Capture the cell that displays the provided text and extract its (x, y) central coordinate. 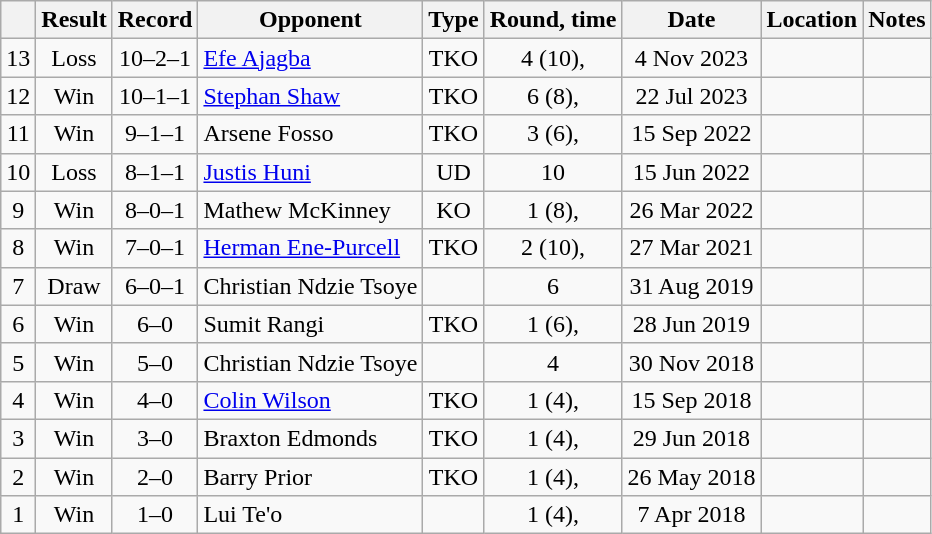
12 (18, 96)
8–0–1 (155, 210)
8–1–1 (155, 172)
10–1–1 (155, 96)
7 (18, 286)
2 (18, 477)
11 (18, 134)
3 (6), (553, 134)
Lui Te'o (310, 515)
4 Nov 2023 (692, 58)
Efe Ajagba (310, 58)
26 Mar 2022 (692, 210)
Result (74, 20)
Opponent (310, 20)
Stephan Shaw (310, 96)
Draw (74, 286)
5 (18, 362)
Sumit Rangi (310, 324)
22 Jul 2023 (692, 96)
3–0 (155, 438)
26 May 2018 (692, 477)
Justis Huni (310, 172)
7–0–1 (155, 248)
1 (18, 515)
1 (8), (553, 210)
Type (454, 20)
Braxton Edmonds (310, 438)
15 Sep 2022 (692, 134)
28 Jun 2019 (692, 324)
15 Jun 2022 (692, 172)
4 (10), (553, 58)
10–2–1 (155, 58)
Barry Prior (310, 477)
Record (155, 20)
31 Aug 2019 (692, 286)
6 (8), (553, 96)
KO (454, 210)
UD (454, 172)
7 Apr 2018 (692, 515)
Herman Ene-Purcell (310, 248)
2–0 (155, 477)
6–0 (155, 324)
Location (812, 20)
Round, time (553, 20)
Notes (897, 20)
27 Mar 2021 (692, 248)
9–1–1 (155, 134)
9 (18, 210)
3 (18, 438)
29 Jun 2018 (692, 438)
Arsene Fosso (310, 134)
1–0 (155, 515)
6–0–1 (155, 286)
30 Nov 2018 (692, 362)
8 (18, 248)
13 (18, 58)
5–0 (155, 362)
1 (6), (553, 324)
4–0 (155, 400)
15 Sep 2018 (692, 400)
Mathew McKinney (310, 210)
2 (10), (553, 248)
Date (692, 20)
Colin Wilson (310, 400)
